Search for the cell housing the specified text and yield its (X, Y) center coordinate. 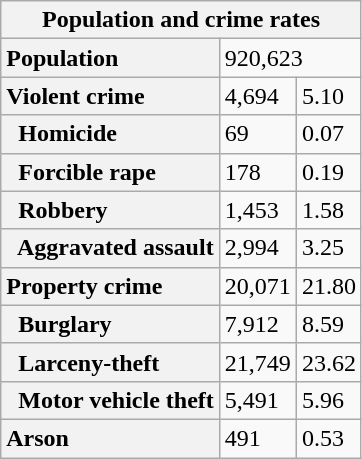
0.19 (328, 172)
5.10 (328, 96)
5.96 (328, 400)
920,623 (290, 58)
491 (258, 438)
0.53 (328, 438)
7,912 (258, 324)
Motor vehicle theft (110, 400)
4,694 (258, 96)
Arson (110, 438)
69 (258, 134)
23.62 (328, 362)
1,453 (258, 210)
8.59 (328, 324)
Population (110, 58)
Robbery (110, 210)
Homicide (110, 134)
Burglary (110, 324)
1.58 (328, 210)
Property crime (110, 286)
5,491 (258, 400)
Larceny-theft (110, 362)
21.80 (328, 286)
Aggravated assault (110, 248)
3.25 (328, 248)
Forcible rape (110, 172)
20,071 (258, 286)
Violent crime (110, 96)
0.07 (328, 134)
2,994 (258, 248)
178 (258, 172)
Population and crime rates (182, 20)
21,749 (258, 362)
